Capture the cell that displays the provided text and extract its (x, y) central coordinate. 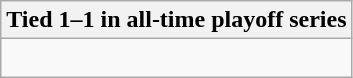
Tied 1–1 in all-time playoff series (176, 20)
